For the text-containing cell, return its midpoint in (X, Y) coordinate format. 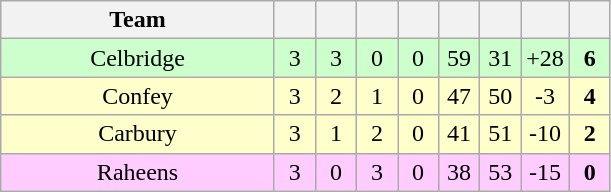
+28 (546, 58)
4 (590, 96)
51 (500, 134)
-3 (546, 96)
31 (500, 58)
50 (500, 96)
38 (460, 172)
Team (138, 20)
Raheens (138, 172)
-10 (546, 134)
53 (500, 172)
6 (590, 58)
41 (460, 134)
Confey (138, 96)
47 (460, 96)
-15 (546, 172)
59 (460, 58)
Celbridge (138, 58)
Carbury (138, 134)
